Scan for the cell matching the given text and deliver its (x, y) coordinate at center. 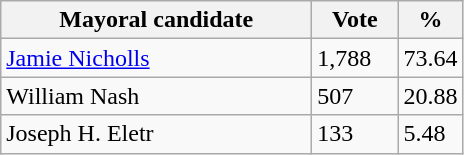
133 (355, 134)
Jamie Nicholls (156, 58)
73.64 (430, 58)
Joseph H. Eletr (156, 134)
1,788 (355, 58)
Mayoral candidate (156, 20)
% (430, 20)
20.88 (430, 96)
William Nash (156, 96)
507 (355, 96)
Vote (355, 20)
5.48 (430, 134)
